Search for the cell housing the specified text and yield its (X, Y) center coordinate. 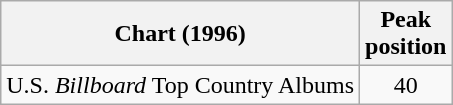
40 (406, 85)
Peakposition (406, 34)
U.S. Billboard Top Country Albums (180, 85)
Chart (1996) (180, 34)
